Find where the given text appears and provide that cell's center as [X, Y] coordinate. 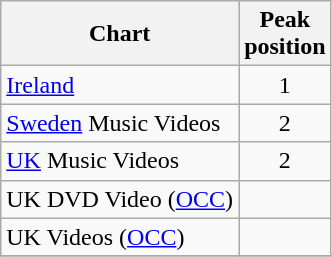
Ireland [120, 85]
UK DVD Video (OCC) [120, 199]
UK Videos (OCC) [120, 237]
Sweden Music Videos [120, 123]
Chart [120, 34]
Peakposition [285, 34]
1 [285, 85]
UK Music Videos [120, 161]
